Find where the given text appears and provide that cell's center as [x, y] coordinate. 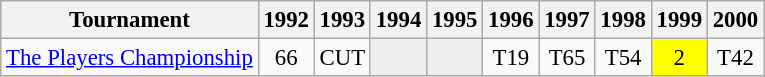
1995 [455, 20]
66 [286, 58]
T54 [623, 58]
T65 [567, 58]
1994 [398, 20]
1998 [623, 20]
T42 [735, 58]
1999 [679, 20]
1992 [286, 20]
1997 [567, 20]
Tournament [130, 20]
2000 [735, 20]
The Players Championship [130, 58]
1996 [511, 20]
CUT [342, 58]
1993 [342, 20]
2 [679, 58]
T19 [511, 58]
